Return [x, y] of the center of cell containing provided text 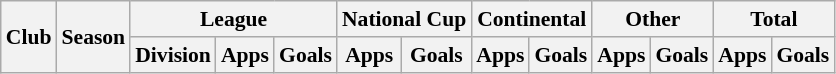
League [234, 19]
Continental [532, 19]
Total [774, 19]
Club [29, 36]
Other [652, 19]
Season [93, 36]
National Cup [404, 19]
Division [173, 55]
